Detect which cell encompasses the target text, then output its (x, y) center coordinate. 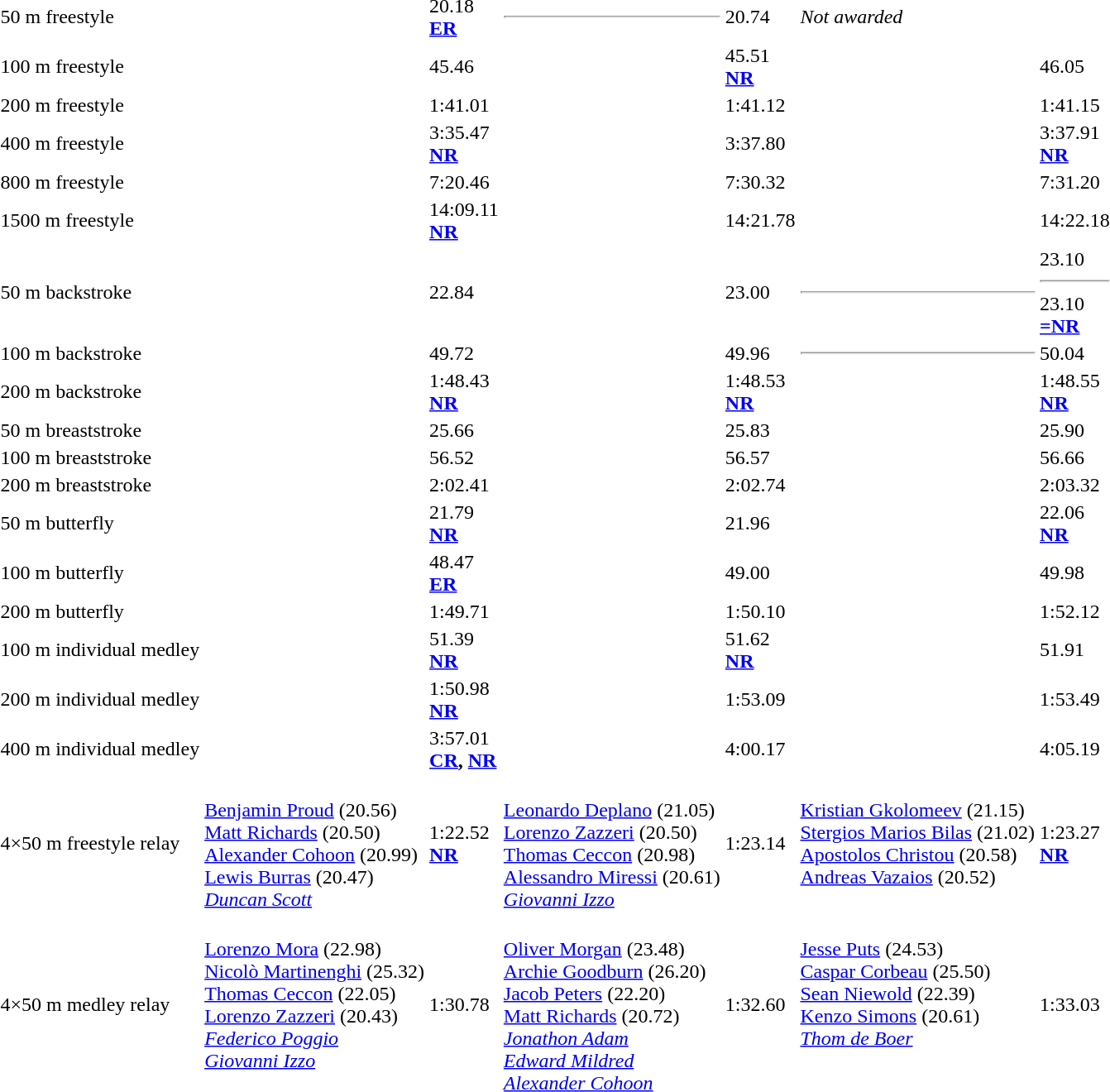
1:48.43NR (465, 392)
49.96 (760, 353)
1:41.12 (760, 105)
21.79NR (465, 523)
56.52 (465, 457)
51.39NR (465, 650)
7:20.46 (465, 182)
49.72 (465, 353)
21.96 (760, 523)
2:02.74 (760, 485)
25.66 (465, 430)
1:22.52NR (465, 844)
7:30.32 (760, 182)
1:50.10 (760, 611)
Benjamin Proud (20.56)Matt Richards (20.50)Alexander Cohoon (20.99)Lewis Burras (20.47)Duncan Scott (314, 844)
1:23.14 (760, 844)
3:37.80 (760, 144)
4:00.17 (760, 750)
2:02.41 (465, 485)
14:21.78 (760, 220)
22.84 (465, 293)
Kristian Gkolomeev (21.15)Stergios Marios Bilas (21.02)Apostolos Christou (20.58)Andreas Vazaios (20.52) (918, 844)
3:35.47NR (465, 144)
23.00 (760, 293)
1:48.53NR (760, 392)
Leonardo Deplano (21.05)Lorenzo Zazzeri (20.50)Thomas Ceccon (20.98)Alessandro Miressi (20.61)Giovanni Izzo (612, 844)
45.46 (465, 66)
14:09.11NR (465, 220)
25.83 (760, 430)
56.57 (760, 457)
49.00 (760, 572)
1:41.01 (465, 105)
3:57.01CR, NR (465, 750)
51.62NR (760, 650)
45.51NR (760, 66)
48.47ER (465, 572)
1:49.71 (465, 611)
1:50.98NR (465, 700)
1:53.09 (760, 700)
